Output the (x, y) coordinate of the center of the cell containing the given text.  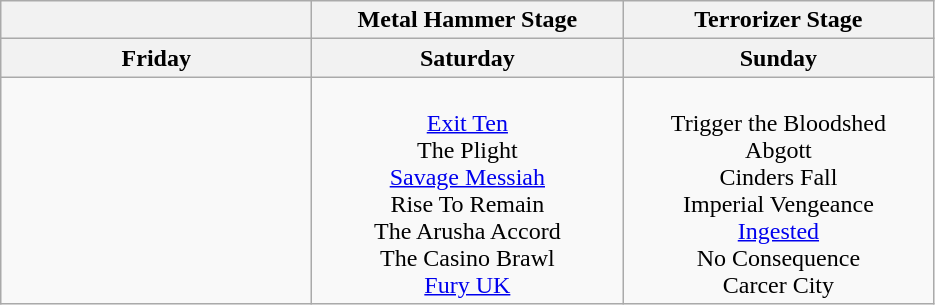
Friday (156, 58)
Saturday (468, 58)
Metal Hammer Stage (468, 20)
Terrorizer Stage (778, 20)
Exit Ten The Plight Savage Messiah Rise To Remain The Arusha Accord The Casino Brawl Fury UK (468, 190)
Sunday (778, 58)
Trigger the Bloodshed Abgott Cinders Fall Imperial Vengeance Ingested No Consequence Carcer City (778, 190)
